Detect which cell encompasses the target text, then output its [X, Y] center coordinate. 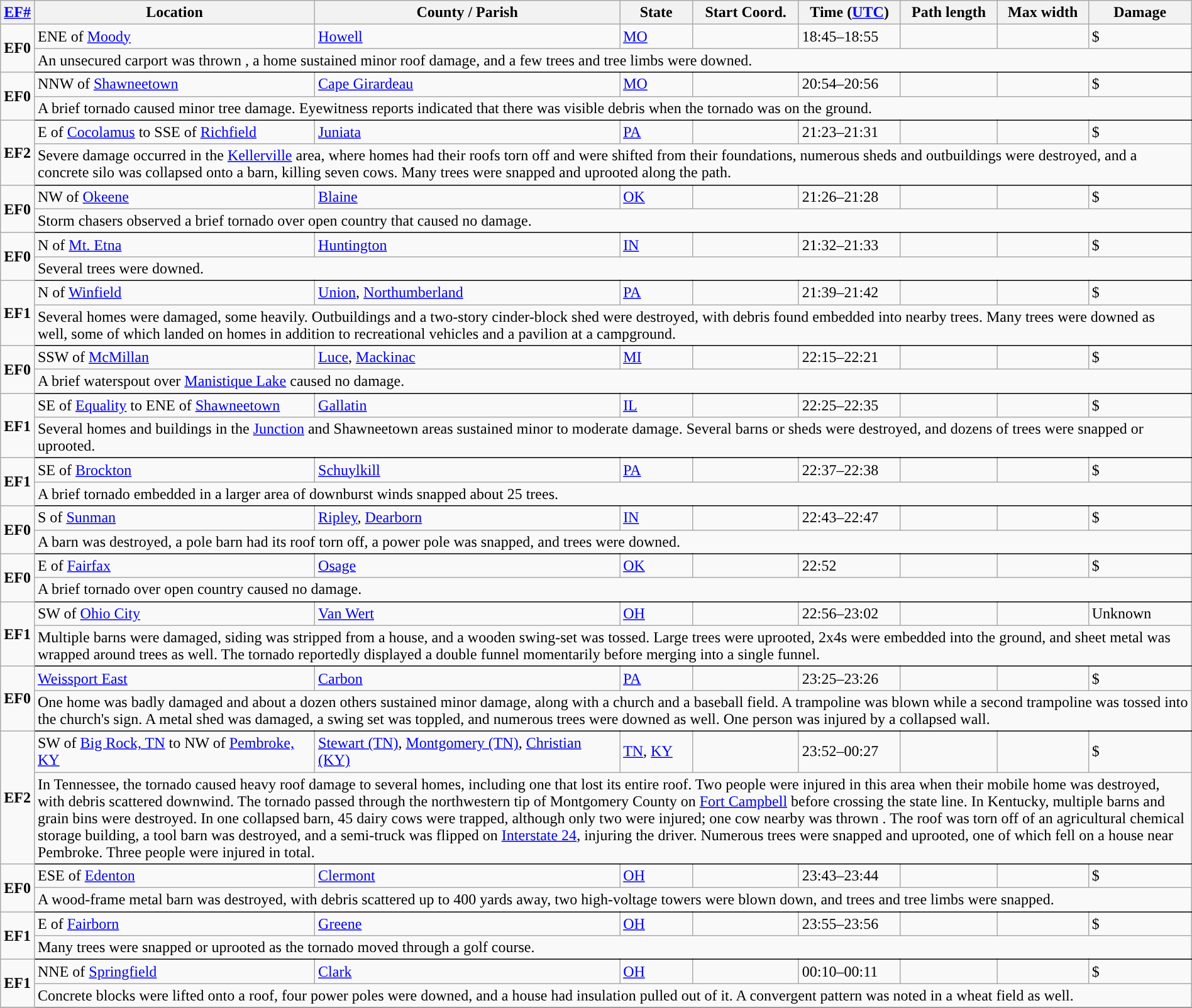
Schuylkill [468, 470]
A brief tornado embedded in a larger area of downburst winds snapped about 25 trees. [612, 494]
Luce, Mackinac [468, 358]
Storm chasers observed a brief tornado over open country that caused no damage. [612, 221]
Path length [949, 13]
22:56–23:02 [849, 613]
Carbon [468, 678]
Clermont [468, 876]
SW of Ohio City [174, 613]
County / Parish [468, 13]
E of Fairborn [174, 924]
NNW of Shawneetown [174, 84]
A brief tornado caused minor tree damage. Eyewitness reports indicated that there was visible debris when the tornado was on the ground. [612, 108]
Many trees were snapped or uprooted as the tornado moved through a golf course. [612, 948]
Ripley, Dearborn [468, 518]
Start Coord. [746, 13]
E of Fairfax [174, 566]
22:52 [849, 566]
MI [656, 358]
Location [174, 13]
23:43–23:44 [849, 876]
20:54–20:56 [849, 84]
Gallatin [468, 405]
A brief waterspout over Manistique Lake caused no damage. [612, 381]
Howell [468, 36]
21:23–21:31 [849, 132]
00:10–00:11 [849, 972]
Time (UTC) [849, 13]
IL [656, 405]
ESE of Edenton [174, 876]
Blaine [468, 197]
23:25–23:26 [849, 678]
Weissport East [174, 678]
22:15–22:21 [849, 358]
NW of Okeene [174, 197]
Max width [1042, 13]
Union, Northumberland [468, 292]
Clark [468, 972]
SE of Brockton [174, 470]
18:45–18:55 [849, 36]
E of Cocolamus to SSE of Richfield [174, 132]
EF# [18, 13]
S of Sunman [174, 518]
N of Mt. Etna [174, 244]
Stewart (TN), Montgomery (TN), Christian (KY) [468, 752]
23:52–00:27 [849, 752]
Damage [1140, 13]
22:43–22:47 [849, 518]
A barn was destroyed, a pole barn had its roof torn off, a power pole was snapped, and trees were downed. [612, 542]
SW of Big Rock, TN to NW of Pembroke, KY [174, 752]
23:55–23:56 [849, 924]
22:25–22:35 [849, 405]
22:37–22:38 [849, 470]
Unknown [1140, 613]
Greene [468, 924]
21:39–21:42 [849, 292]
SSW of McMillan [174, 358]
21:32–21:33 [849, 244]
Several trees were downed. [612, 268]
Cape Girardeau [468, 84]
State [656, 13]
An unsecured carport was thrown , a home sustained minor roof damage, and a few trees and tree limbs were downed. [612, 60]
N of Winfield [174, 292]
Juniata [468, 132]
ENE of Moody [174, 36]
Huntington [468, 244]
A brief tornado over open country caused no damage. [612, 589]
Osage [468, 566]
Van Wert [468, 613]
21:26–21:28 [849, 197]
SE of Equality to ENE of Shawneetown [174, 405]
TN, KY [656, 752]
NNE of Springfield [174, 972]
